Search for the cell housing the specified text and yield its [X, Y] center coordinate. 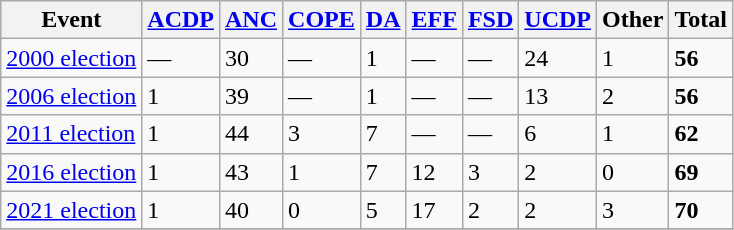
Other [633, 20]
62 [701, 134]
69 [701, 172]
5 [383, 210]
ANC [250, 20]
40 [250, 210]
COPE [322, 20]
6 [558, 134]
Event [72, 20]
EFF [434, 20]
2021 election [72, 210]
44 [250, 134]
30 [250, 58]
ACDP [181, 20]
DA [383, 20]
2000 election [72, 58]
2016 election [72, 172]
13 [558, 96]
2011 election [72, 134]
UCDP [558, 20]
Total [701, 20]
FSD [490, 20]
2006 election [72, 96]
43 [250, 172]
24 [558, 58]
12 [434, 172]
39 [250, 96]
17 [434, 210]
70 [701, 210]
